Determine the [x, y] coordinate at the center of the cell enclosing the given text.  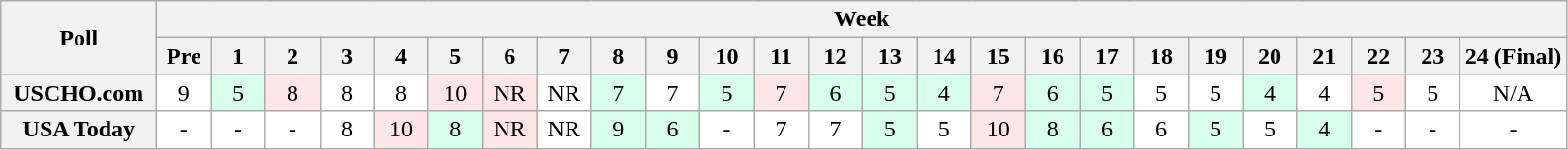
3 [347, 56]
Week [862, 19]
11 [781, 56]
14 [944, 56]
USA Today [79, 130]
12 [836, 56]
22 [1378, 56]
21 [1324, 56]
24 (Final) [1513, 56]
Pre [184, 56]
16 [1053, 56]
2 [292, 56]
Poll [79, 38]
N/A [1513, 93]
23 [1432, 56]
20 [1270, 56]
15 [999, 56]
1 [238, 56]
17 [1107, 56]
19 [1215, 56]
18 [1161, 56]
USCHO.com [79, 93]
13 [890, 56]
